Provide the (X, Y) coordinate of the cell's center where the given text is located.  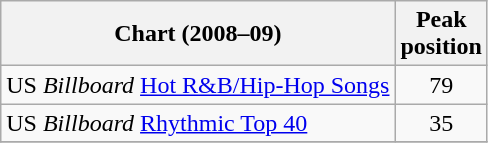
US Billboard Rhythmic Top 40 (198, 123)
79 (441, 85)
Chart (2008–09) (198, 34)
35 (441, 123)
US Billboard Hot R&B/Hip-Hop Songs (198, 85)
Peakposition (441, 34)
